Search for the cell housing the specified text and yield its [x, y] center coordinate. 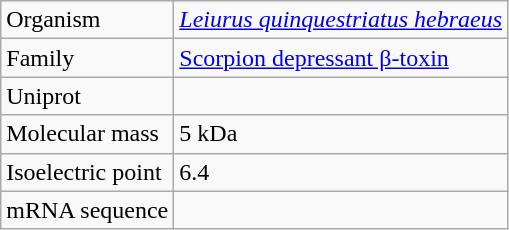
Isoelectric point [88, 172]
Uniprot [88, 96]
mRNA sequence [88, 210]
Organism [88, 20]
Scorpion depressant β-toxin [341, 58]
Molecular mass [88, 134]
Leiurus quinquestriatus hebraeus [341, 20]
5 kDa [341, 134]
6.4 [341, 172]
Family [88, 58]
